From the cell containing the given text, extract its center point as [X, Y] coordinate. 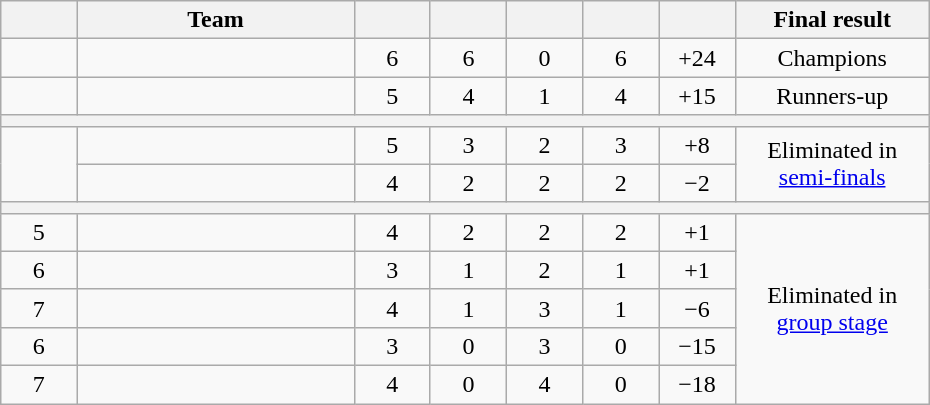
−15 [697, 346]
−2 [697, 183]
Eliminated in group stage [832, 308]
Team [216, 20]
Eliminated in semi-finals [832, 164]
+15 [697, 96]
−6 [697, 308]
Runners-up [832, 96]
Champions [832, 58]
−18 [697, 384]
+8 [697, 145]
Final result [832, 20]
+24 [697, 58]
